Capture the cell that displays the provided text and extract its [X, Y] central coordinate. 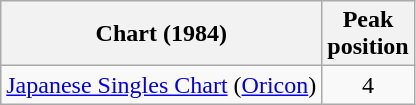
4 [368, 85]
Peakposition [368, 34]
Chart (1984) [162, 34]
Japanese Singles Chart (Oricon) [162, 85]
